Return (x, y) of the center of cell containing provided text 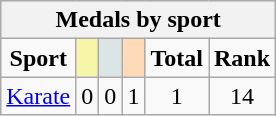
Rank (242, 58)
14 (242, 96)
Karate (38, 96)
Sport (38, 58)
Medals by sport (138, 20)
Total (177, 58)
